From the cell containing the given text, extract its center point as [x, y] coordinate. 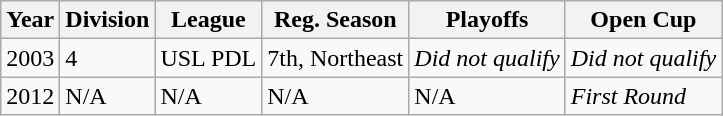
USL PDL [208, 58]
Division [108, 20]
4 [108, 58]
League [208, 20]
2003 [30, 58]
Open Cup [643, 20]
7th, Northeast [336, 58]
Playoffs [487, 20]
2012 [30, 96]
First Round [643, 96]
Year [30, 20]
Reg. Season [336, 20]
